Search for the cell housing the specified text and yield its (x, y) center coordinate. 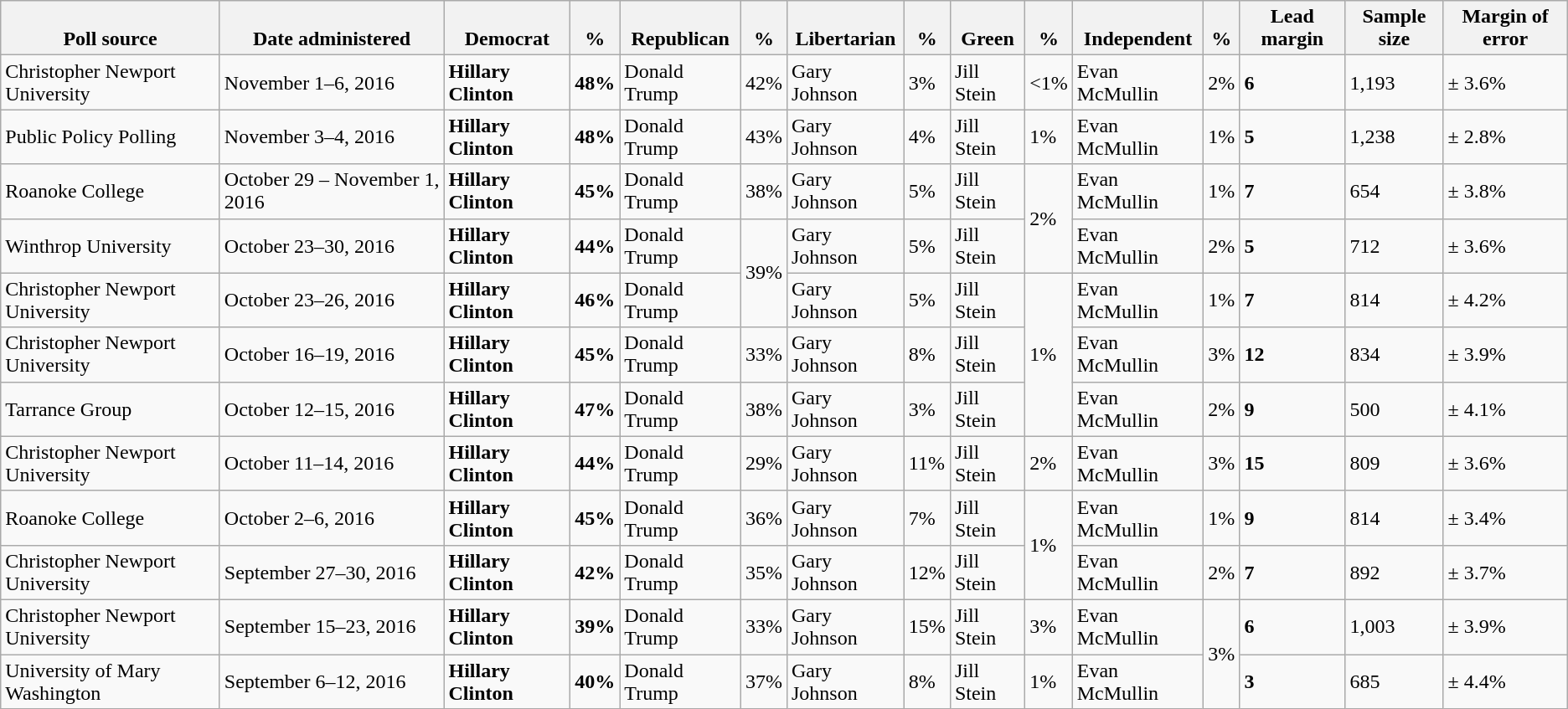
892 (1394, 573)
43% (764, 137)
University of Mary Washington (111, 681)
September 6–12, 2016 (332, 681)
11% (926, 464)
685 (1394, 681)
Date administered (332, 28)
712 (1394, 246)
September 27–30, 2016 (332, 573)
October 16–19, 2016 (332, 355)
47% (595, 408)
654 (1394, 191)
± 4.1% (1505, 408)
809 (1394, 464)
Public Policy Polling (111, 137)
<1% (1049, 82)
October 2–6, 2016 (332, 517)
1,003 (1394, 626)
± 4.2% (1505, 300)
1,238 (1394, 137)
36% (764, 517)
4% (926, 137)
Sample size (1394, 28)
± 2.8% (1505, 137)
October 11–14, 2016 (332, 464)
Tarrance Group (111, 408)
Poll source (111, 28)
October 23–26, 2016 (332, 300)
November 1–6, 2016 (332, 82)
Lead margin (1292, 28)
Libertarian (845, 28)
Independent (1137, 28)
October 12–15, 2016 (332, 408)
7% (926, 517)
37% (764, 681)
± 3.8% (1505, 191)
3 (1292, 681)
834 (1394, 355)
October 23–30, 2016 (332, 246)
500 (1394, 408)
29% (764, 464)
12 (1292, 355)
± 4.4% (1505, 681)
November 3–4, 2016 (332, 137)
Winthrop University (111, 246)
Republican (680, 28)
1,193 (1394, 82)
Green (987, 28)
Margin of error (1505, 28)
October 29 – November 1, 2016 (332, 191)
15 (1292, 464)
35% (764, 573)
46% (595, 300)
± 3.4% (1505, 517)
Democrat (508, 28)
September 15–23, 2016 (332, 626)
40% (595, 681)
± 3.7% (1505, 573)
12% (926, 573)
15% (926, 626)
